For the text-containing cell, return its midpoint in [X, Y] coordinate format. 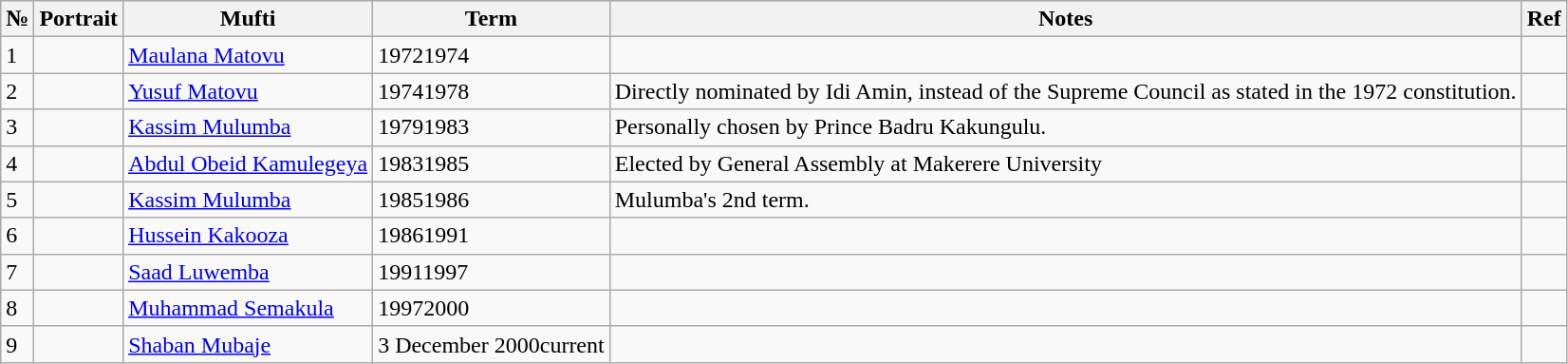
1 [17, 55]
Maulana Matovu [249, 55]
3 December 2000current [492, 344]
5 [17, 200]
19831985 [492, 163]
19741978 [492, 91]
19721974 [492, 55]
Elected by General Assembly at Makerere University [1065, 163]
6 [17, 236]
19861991 [492, 236]
Mufti [249, 19]
Mulumba's 2nd term. [1065, 200]
19911997 [492, 272]
Notes [1065, 19]
Saad Luwemba [249, 272]
№ [17, 19]
Ref [1543, 19]
Personally chosen by Prince Badru Kakungulu. [1065, 127]
Shaban Mubaje [249, 344]
Abdul Obeid Kamulegeya [249, 163]
19972000 [492, 308]
Term [492, 19]
Yusuf Matovu [249, 91]
7 [17, 272]
2 [17, 91]
Hussein Kakooza [249, 236]
8 [17, 308]
Directly nominated by Idi Amin, instead of the Supreme Council as stated in the 1972 constitution. [1065, 91]
19791983 [492, 127]
9 [17, 344]
4 [17, 163]
19851986 [492, 200]
Portrait [79, 19]
Muhammad Semakula [249, 308]
3 [17, 127]
